Extract the (x, y) coordinate from the center of the cell holding the provided text.  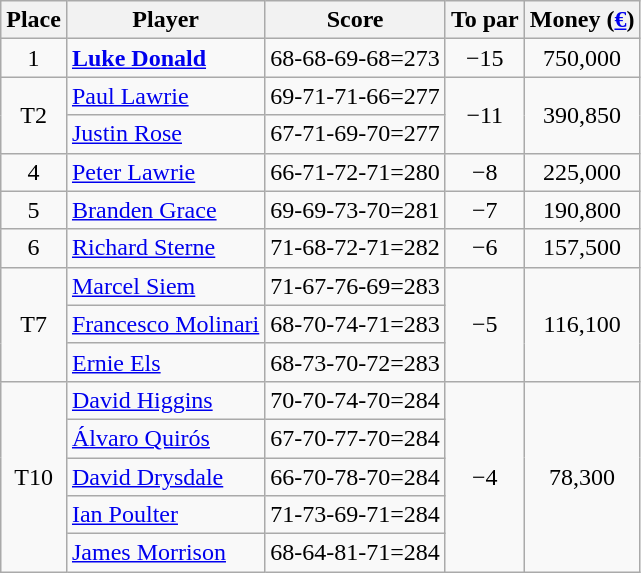
116,100 (582, 324)
Player (165, 20)
Branden Grace (165, 210)
66-71-72-71=280 (356, 172)
To par (484, 20)
−5 (484, 324)
−11 (484, 115)
Ernie Els (165, 362)
69-69-73-70=281 (356, 210)
157,500 (582, 248)
67-70-77-70=284 (356, 438)
71-73-69-71=284 (356, 515)
68-68-69-68=273 (356, 58)
71-68-72-71=282 (356, 248)
1 (34, 58)
6 (34, 248)
−7 (484, 210)
Richard Sterne (165, 248)
T10 (34, 476)
Marcel Siem (165, 286)
Paul Lawrie (165, 96)
Francesco Molinari (165, 324)
Ian Poulter (165, 515)
750,000 (582, 58)
Luke Donald (165, 58)
4 (34, 172)
T7 (34, 324)
390,850 (582, 115)
Score (356, 20)
T2 (34, 115)
Money (€) (582, 20)
−15 (484, 58)
5 (34, 210)
Justin Rose (165, 134)
71-67-76-69=283 (356, 286)
68-64-81-71=284 (356, 553)
David Drysdale (165, 477)
66-70-78-70=284 (356, 477)
Peter Lawrie (165, 172)
70-70-74-70=284 (356, 400)
68-70-74-71=283 (356, 324)
190,800 (582, 210)
James Morrison (165, 553)
Álvaro Quirós (165, 438)
225,000 (582, 172)
−4 (484, 476)
68-73-70-72=283 (356, 362)
−8 (484, 172)
78,300 (582, 476)
Place (34, 20)
69-71-71-66=277 (356, 96)
67-71-69-70=277 (356, 134)
David Higgins (165, 400)
−6 (484, 248)
